Extract the (x, y) coordinate from the center of the cell holding the provided text.  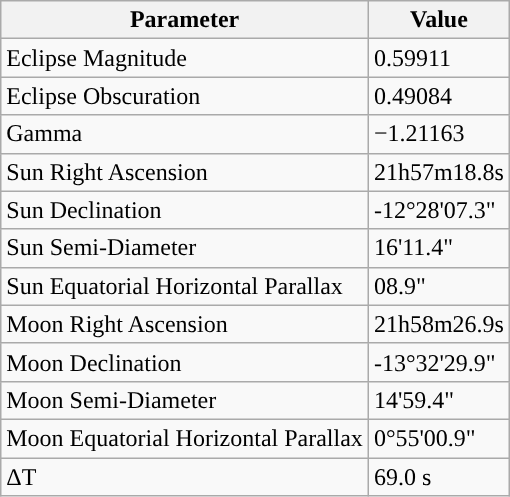
69.0 s (438, 477)
Moon Declination (185, 362)
Moon Semi-Diameter (185, 400)
16'11.4" (438, 248)
Gamma (185, 134)
14'59.4" (438, 400)
Moon Right Ascension (185, 324)
Sun Declination (185, 210)
Sun Right Ascension (185, 172)
0°55'00.9" (438, 438)
08.9" (438, 286)
-13°32'29.9" (438, 362)
0.49084 (438, 96)
Sun Semi-Diameter (185, 248)
0.59911 (438, 58)
Value (438, 20)
21h57m18.8s (438, 172)
Eclipse Obscuration (185, 96)
−1.21163 (438, 134)
-12°28'07.3" (438, 210)
Moon Equatorial Horizontal Parallax (185, 438)
Eclipse Magnitude (185, 58)
21h58m26.9s (438, 324)
Parameter (185, 20)
Sun Equatorial Horizontal Parallax (185, 286)
ΔT (185, 477)
